Locate the cell with the specified text and output its [x, y] center coordinate. 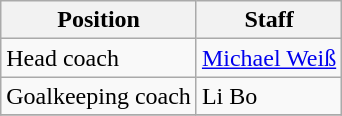
Goalkeeping coach [99, 96]
Michael Weiß [268, 58]
Staff [268, 20]
Head coach [99, 58]
Position [99, 20]
Li Bo [268, 96]
